Determine the (x, y) coordinate at the center of the cell enclosing the given text.  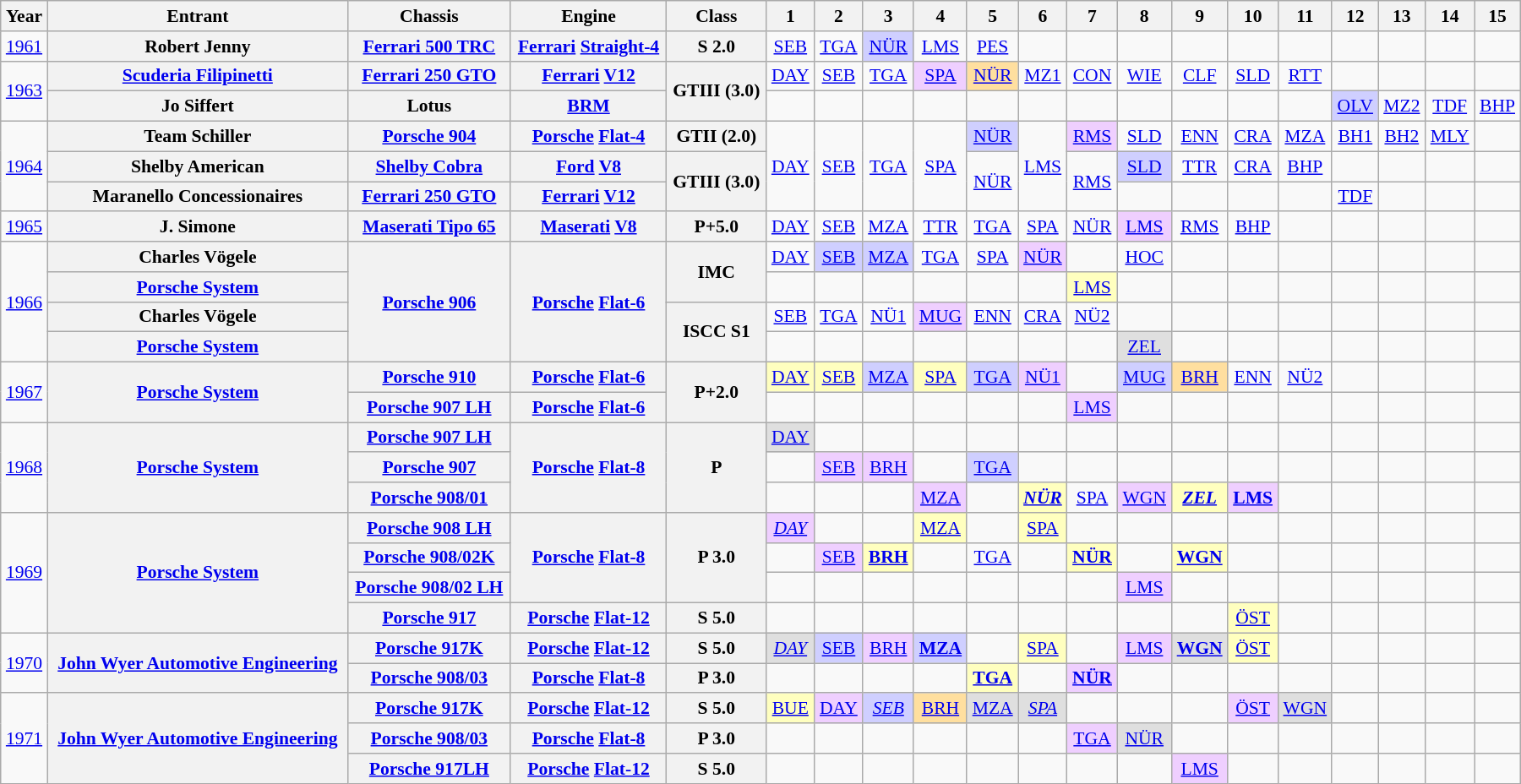
BH1 (1355, 137)
Ferrari Straight-4 (588, 46)
RTT (1305, 76)
PES (992, 46)
Lotus (429, 106)
5 (992, 16)
Ford V8 (588, 166)
13 (1401, 16)
P+5.0 (717, 227)
6 (1043, 16)
Porsche 904 (429, 137)
1963 (24, 91)
1 (791, 16)
4 (940, 16)
WIE (1144, 76)
1967 (24, 392)
Maserati Tipo 65 (429, 227)
P (717, 468)
Chassis (429, 16)
OLV (1355, 106)
Engine (588, 16)
Maserati V8 (588, 227)
Porsche Flat-4 (588, 137)
S 2.0 (717, 46)
Shelby American (198, 166)
Porsche 908/01 (429, 498)
MLY (1450, 137)
J. Simone (198, 227)
3 (888, 16)
8 (1144, 16)
Porsche 917LH (429, 769)
12 (1355, 16)
Porsche 906 (429, 302)
HOC (1144, 257)
10 (1252, 16)
Porsche 910 (429, 378)
BRM (588, 106)
11 (1305, 16)
Maranello Concessionaires (198, 197)
Team Schiller (198, 137)
Porsche 917 (429, 618)
1970 (24, 662)
1965 (24, 227)
1971 (24, 738)
Shelby Cobra (429, 166)
7 (1092, 16)
Porsche 908/02 LH (429, 588)
1964 (24, 167)
Porsche 908/02K (429, 558)
BH2 (1401, 137)
MZ1 (1043, 76)
GTII (2.0) (717, 137)
CLF (1200, 76)
Robert Jenny (198, 46)
15 (1497, 16)
Jo Siffert (198, 106)
Class (717, 16)
P+2.0 (717, 392)
Entrant (198, 16)
Year (24, 16)
BUE (791, 709)
Ferrari 500 TRC (429, 46)
2 (838, 16)
14 (1450, 16)
Porsche 907 (429, 468)
Scuderia Filipinetti (198, 76)
1969 (24, 573)
1968 (24, 468)
IMC (717, 272)
CON (1092, 76)
MZ2 (1401, 106)
9 (1200, 16)
1961 (24, 46)
Porsche 908 LH (429, 528)
ISCC S1 (717, 331)
1966 (24, 302)
